Extract the [X, Y] coordinate from the center of the cell holding the provided text.  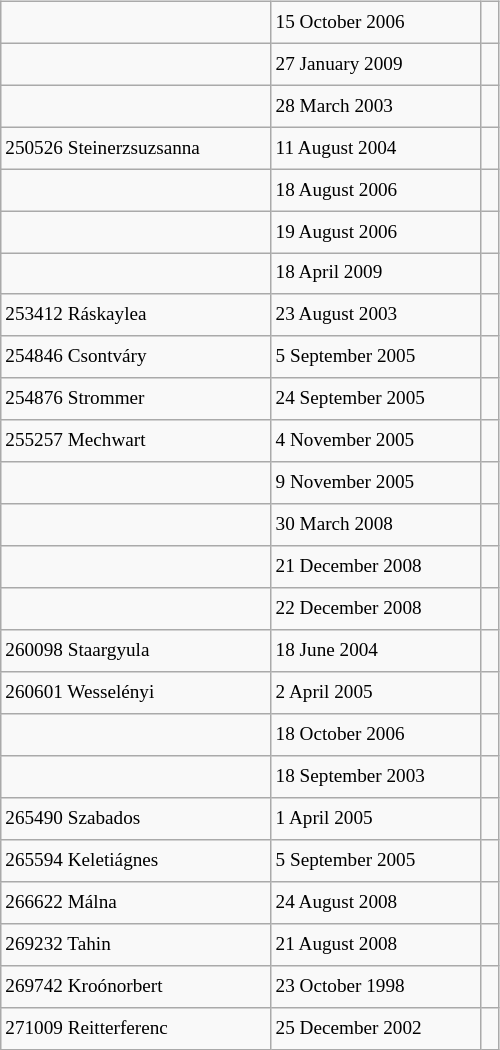
4 November 2005 [376, 441]
28 March 2003 [376, 106]
265594 Keletiágnes [136, 861]
18 April 2009 [376, 274]
269742 Kroónorbert [136, 986]
9 November 2005 [376, 483]
265490 Szabados [136, 819]
2 April 2005 [376, 693]
253412 Ráskaylea [136, 315]
18 August 2006 [376, 190]
21 December 2008 [376, 567]
11 August 2004 [376, 148]
269232 Tahin [136, 944]
24 September 2005 [376, 399]
18 June 2004 [376, 651]
15 October 2006 [376, 22]
266622 Málna [136, 902]
19 August 2006 [376, 232]
255257 Mechwart [136, 441]
18 September 2003 [376, 777]
271009 Reitterferenc [136, 1028]
260601 Wesselényi [136, 693]
23 August 2003 [376, 315]
254846 Csontváry [136, 357]
22 December 2008 [376, 609]
23 October 1998 [376, 986]
21 August 2008 [376, 944]
30 March 2008 [376, 525]
27 January 2009 [376, 64]
260098 Staargyula [136, 651]
250526 Steinerzsuzsanna [136, 148]
24 August 2008 [376, 902]
254876 Strommer [136, 399]
18 October 2006 [376, 735]
25 December 2002 [376, 1028]
1 April 2005 [376, 819]
